Search for the cell housing the specified text and yield its (X, Y) center coordinate. 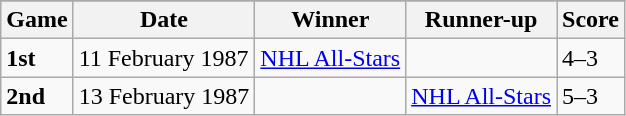
Score (591, 20)
Winner (330, 20)
4–3 (591, 58)
Date (164, 20)
1st (37, 58)
13 February 1987 (164, 96)
Runner-up (482, 20)
Game (37, 20)
11 February 1987 (164, 58)
2nd (37, 96)
5–3 (591, 96)
